Return [X, Y] of the center of cell containing provided text 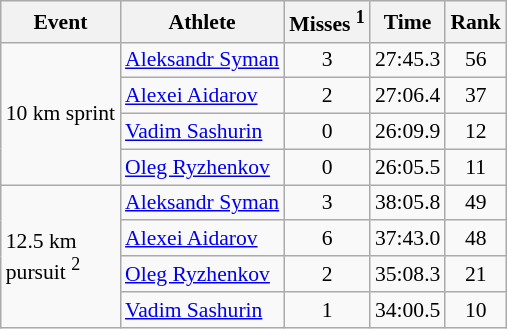
35:08.3 [408, 274]
34:00.5 [408, 310]
10 km sprint [60, 113]
38:05.8 [408, 203]
12 [476, 132]
1 [327, 310]
6 [327, 239]
48 [476, 239]
37 [476, 96]
Time [408, 22]
Event [60, 22]
26:05.5 [408, 167]
49 [476, 203]
11 [476, 167]
12.5 km pursuit 2 [60, 256]
Athlete [202, 22]
Misses 1 [327, 22]
27:45.3 [408, 60]
21 [476, 274]
26:09.9 [408, 132]
37:43.0 [408, 239]
27:06.4 [408, 96]
56 [476, 60]
Rank [476, 22]
10 [476, 310]
